Find where the given text appears and provide that cell's center as (x, y) coordinate. 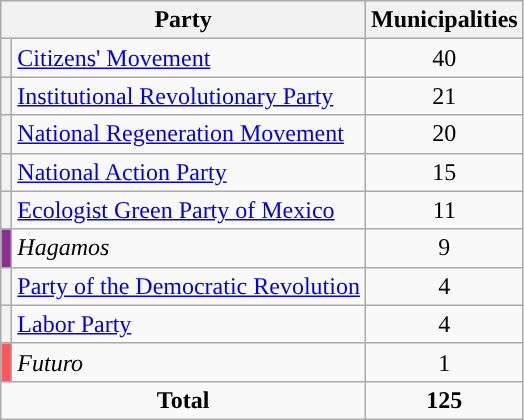
Institutional Revolutionary Party (189, 96)
Hagamos (189, 248)
11 (444, 210)
40 (444, 58)
125 (444, 400)
Labor Party (189, 324)
National Action Party (189, 172)
1 (444, 362)
Ecologist Green Party of Mexico (189, 210)
15 (444, 172)
Citizens' Movement (189, 58)
9 (444, 248)
20 (444, 134)
Party (184, 20)
21 (444, 96)
Party of the Democratic Revolution (189, 286)
Municipalities (444, 20)
Futuro (189, 362)
Total (184, 400)
National Regeneration Movement (189, 134)
